Locate the cell with the specified text and output its [X, Y] center coordinate. 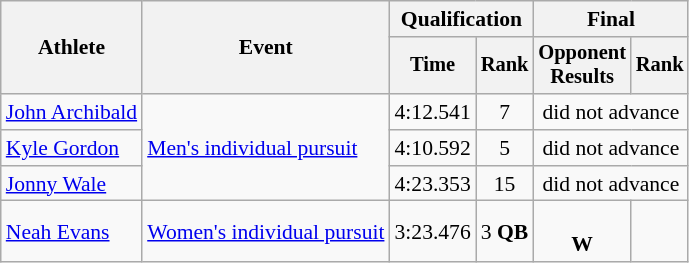
4:12.541 [432, 112]
Jonny Wale [72, 184]
Kyle Gordon [72, 148]
W [582, 232]
Event [266, 48]
John Archibald [72, 112]
5 [505, 148]
Final [610, 19]
4:23.353 [432, 184]
3 QB [505, 232]
Time [432, 66]
OpponentResults [582, 66]
Men's individual pursuit [266, 148]
Athlete [72, 48]
Neah Evans [72, 232]
4:10.592 [432, 148]
7 [505, 112]
Qualification [461, 19]
15 [505, 184]
3:23.476 [432, 232]
Women's individual pursuit [266, 232]
